Capture the cell that displays the provided text and extract its (X, Y) central coordinate. 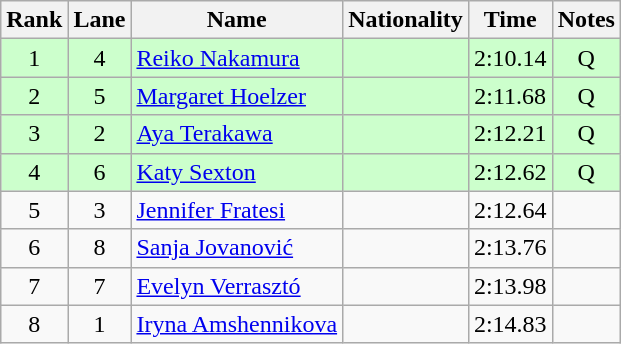
2:11.68 (510, 96)
Margaret Hoelzer (237, 96)
2:13.76 (510, 248)
Nationality (406, 20)
2:13.98 (510, 286)
2:12.62 (510, 172)
2:14.83 (510, 324)
Evelyn Verrasztó (237, 286)
2:10.14 (510, 58)
Jennifer Fratesi (237, 210)
Katy Sexton (237, 172)
Reiko Nakamura (237, 58)
Name (237, 20)
2:12.64 (510, 210)
Aya Terakawa (237, 134)
Time (510, 20)
Lane (100, 20)
Notes (586, 20)
Rank (34, 20)
2:12.21 (510, 134)
Sanja Jovanović (237, 248)
Iryna Amshennikova (237, 324)
